Provide the [X, Y] coordinate of the cell's center where the given text is located.  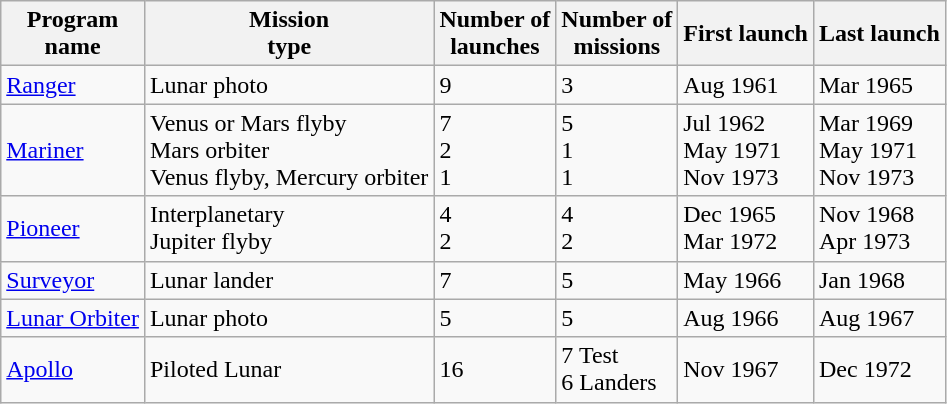
Dec 1972 [879, 370]
Lunar lander [288, 280]
Piloted Lunar [288, 370]
Lunar Orbiter [73, 318]
Aug 1961 [746, 85]
Mar 1969May 1971Nov 1973 [879, 150]
Aug 1967 [879, 318]
Venus or Mars flybyMars orbiterVenus flyby, Mercury orbiter [288, 150]
Nov 1968Apr 1973 [879, 228]
Number ofmissions [617, 34]
7 Test6 Landers [617, 370]
Program name [73, 34]
Last launch [879, 34]
Mar 1965 [879, 85]
Missiontype [288, 34]
9 [495, 85]
Apollo [73, 370]
Nov 1967 [746, 370]
Aug 1966 [746, 318]
May 1966 [746, 280]
Pioneer [73, 228]
First launch [746, 34]
721 [495, 150]
Jul 1962May 1971Nov 1973 [746, 150]
Number oflaunches [495, 34]
Ranger [73, 85]
Surveyor [73, 280]
16 [495, 370]
Mariner [73, 150]
Jan 1968 [879, 280]
3 [617, 85]
Dec 1965Mar 1972 [746, 228]
511 [617, 150]
7 [495, 280]
InterplanetaryJupiter flyby [288, 228]
